Search for the cell housing the specified text and yield its [x, y] center coordinate. 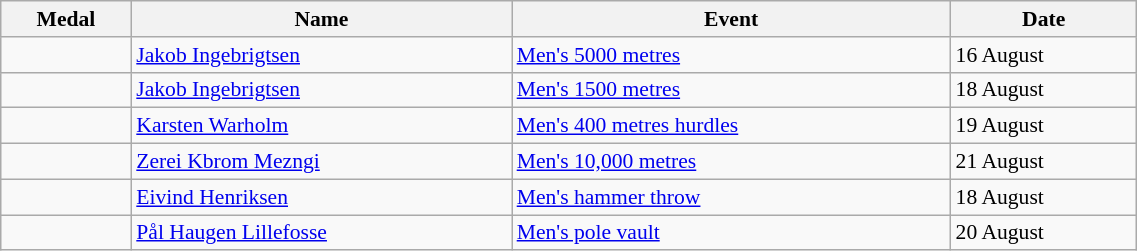
Men's 5000 metres [732, 55]
16 August [1044, 55]
Medal [66, 19]
20 August [1044, 233]
Event [732, 19]
Karsten Warholm [321, 126]
19 August [1044, 126]
Pål Haugen Lillefosse [321, 233]
Men's 400 metres hurdles [732, 126]
Zerei Kbrom Mezngi [321, 162]
Men's 10,000 metres [732, 162]
Men's pole vault [732, 233]
Date [1044, 19]
Eivind Henriksen [321, 197]
21 August [1044, 162]
Name [321, 19]
Men's 1500 metres [732, 90]
Men's hammer throw [732, 197]
